Locate the cell with the specified text and output its (X, Y) center coordinate. 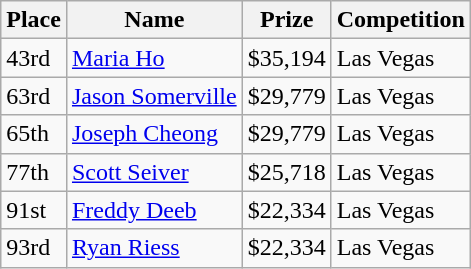
Ryan Riess (154, 248)
$35,194 (286, 58)
Maria Ho (154, 58)
$25,718 (286, 172)
63rd (34, 96)
Name (154, 20)
Freddy Deeb (154, 210)
Prize (286, 20)
Jason Somerville (154, 96)
77th (34, 172)
93rd (34, 248)
65th (34, 134)
Joseph Cheong (154, 134)
Competition (400, 20)
91st (34, 210)
Scott Seiver (154, 172)
43rd (34, 58)
Place (34, 20)
